Search for the cell housing the specified text and yield its [x, y] center coordinate. 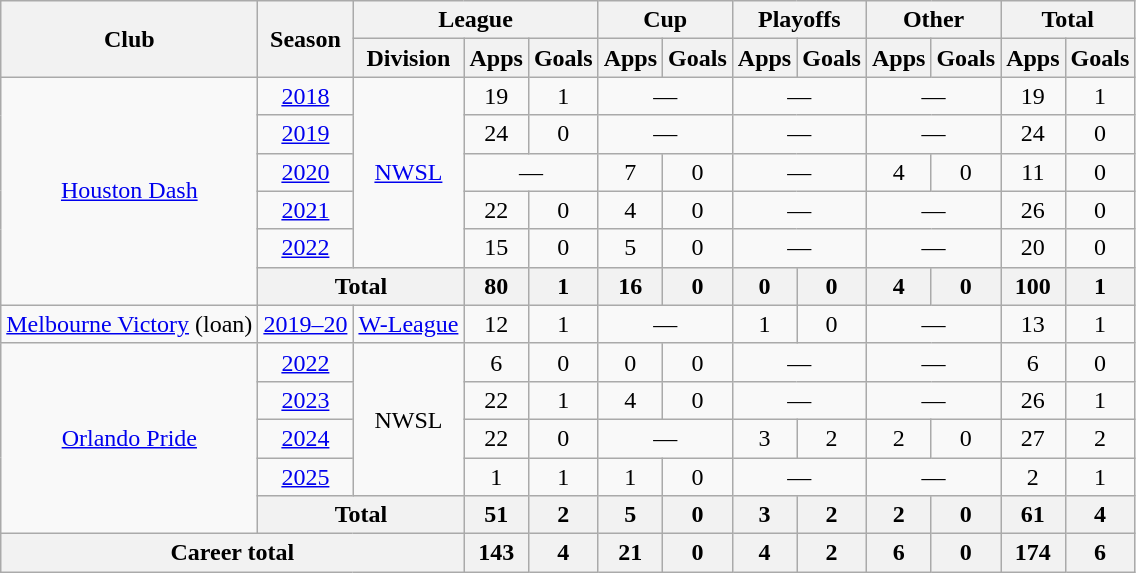
Orlando Pride [130, 438]
20 [1033, 248]
27 [1033, 438]
12 [496, 324]
Houston Dash [130, 191]
Division [408, 58]
Melbourne Victory (loan) [130, 324]
100 [1033, 286]
Career total [232, 553]
Club [130, 39]
80 [496, 286]
11 [1033, 172]
51 [496, 515]
2021 [306, 210]
15 [496, 248]
2023 [306, 400]
143 [496, 553]
2019–20 [306, 324]
2025 [306, 477]
21 [630, 553]
Playoffs [799, 20]
61 [1033, 515]
13 [1033, 324]
League [476, 20]
W-League [408, 324]
2019 [306, 134]
174 [1033, 553]
16 [630, 286]
2020 [306, 172]
7 [630, 172]
2024 [306, 438]
2018 [306, 96]
Season [306, 39]
Other [933, 20]
Cup [665, 20]
